Extract the [x, y] coordinate from the center of the cell holding the provided text.  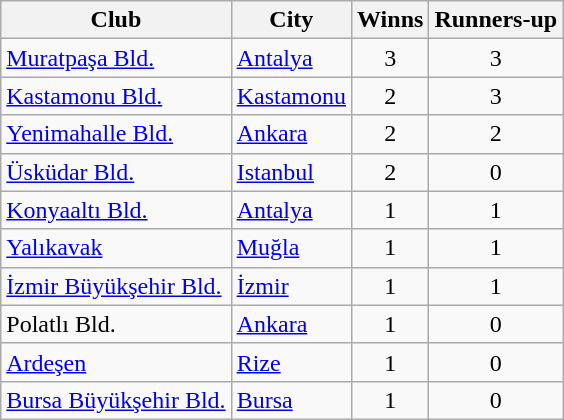
Ardeşen [116, 362]
Konyaaltı Bld. [116, 210]
Bursa Büyükşehir Bld. [116, 400]
Club [116, 20]
Kastamonu [291, 96]
Winns [390, 20]
Yenimahalle Bld. [116, 134]
City [291, 20]
Kastamonu Bld. [116, 96]
Üsküdar Bld. [116, 172]
İzmir Büyükşehir Bld. [116, 286]
Bursa [291, 400]
Muğla [291, 248]
Muratpaşa Bld. [116, 58]
Istanbul [291, 172]
İzmir [291, 286]
Rize [291, 362]
Polatlı Bld. [116, 324]
Runners-up [496, 20]
Yalıkavak [116, 248]
